Determine the [x, y] coordinate at the center of the cell enclosing the given text.  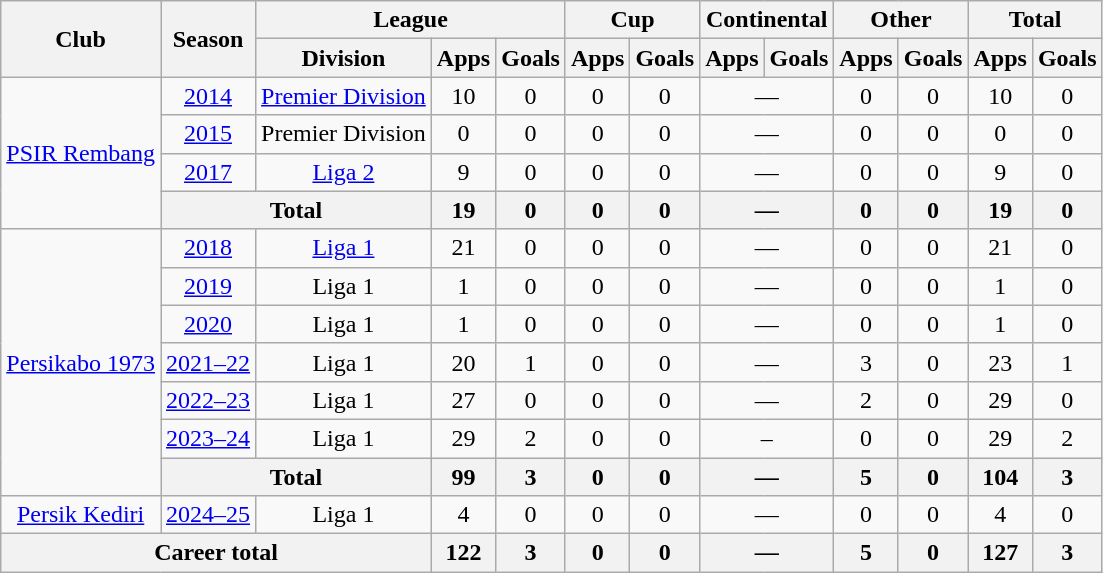
122 [463, 553]
Other [901, 20]
20 [463, 362]
Liga 2 [344, 172]
– [767, 438]
Persikabo 1973 [81, 362]
Cup [632, 20]
Persik Kediri [81, 515]
2020 [208, 324]
PSIR Rembang [81, 153]
2019 [208, 286]
2021–22 [208, 362]
2017 [208, 172]
Season [208, 39]
27 [463, 400]
Club [81, 39]
99 [463, 477]
Career total [216, 553]
Continental [767, 20]
2022–23 [208, 400]
2015 [208, 134]
104 [1000, 477]
127 [1000, 553]
Division [344, 58]
2014 [208, 96]
2023–24 [208, 438]
2018 [208, 248]
2024–25 [208, 515]
League [411, 20]
23 [1000, 362]
